Output the (x, y) coordinate of the center of the cell containing the given text.  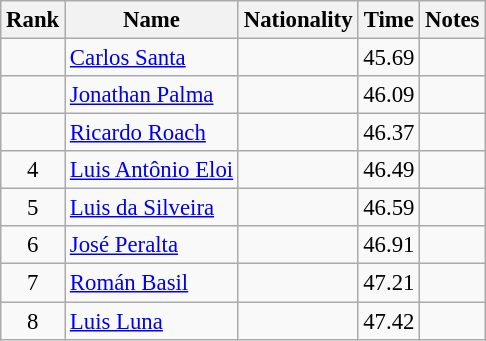
46.59 (389, 208)
Name (152, 20)
47.21 (389, 283)
Luis da Silveira (152, 208)
Román Basil (152, 283)
Ricardo Roach (152, 133)
Carlos Santa (152, 58)
6 (33, 245)
46.09 (389, 95)
José Peralta (152, 245)
Rank (33, 20)
Notes (452, 20)
46.49 (389, 170)
45.69 (389, 58)
Luis Antônio Eloi (152, 170)
Luis Luna (152, 321)
8 (33, 321)
Jonathan Palma (152, 95)
Nationality (298, 20)
7 (33, 283)
5 (33, 208)
46.91 (389, 245)
4 (33, 170)
Time (389, 20)
46.37 (389, 133)
47.42 (389, 321)
